Detect which cell encompasses the target text, then output its [x, y] center coordinate. 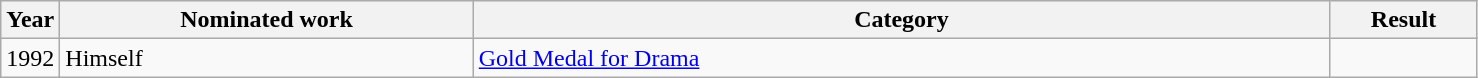
Result [1404, 20]
1992 [30, 58]
Nominated work [266, 20]
Himself [266, 58]
Category [901, 20]
Year [30, 20]
Gold Medal for Drama [901, 58]
